Determine the (X, Y) coordinate at the center of the cell enclosing the given text.  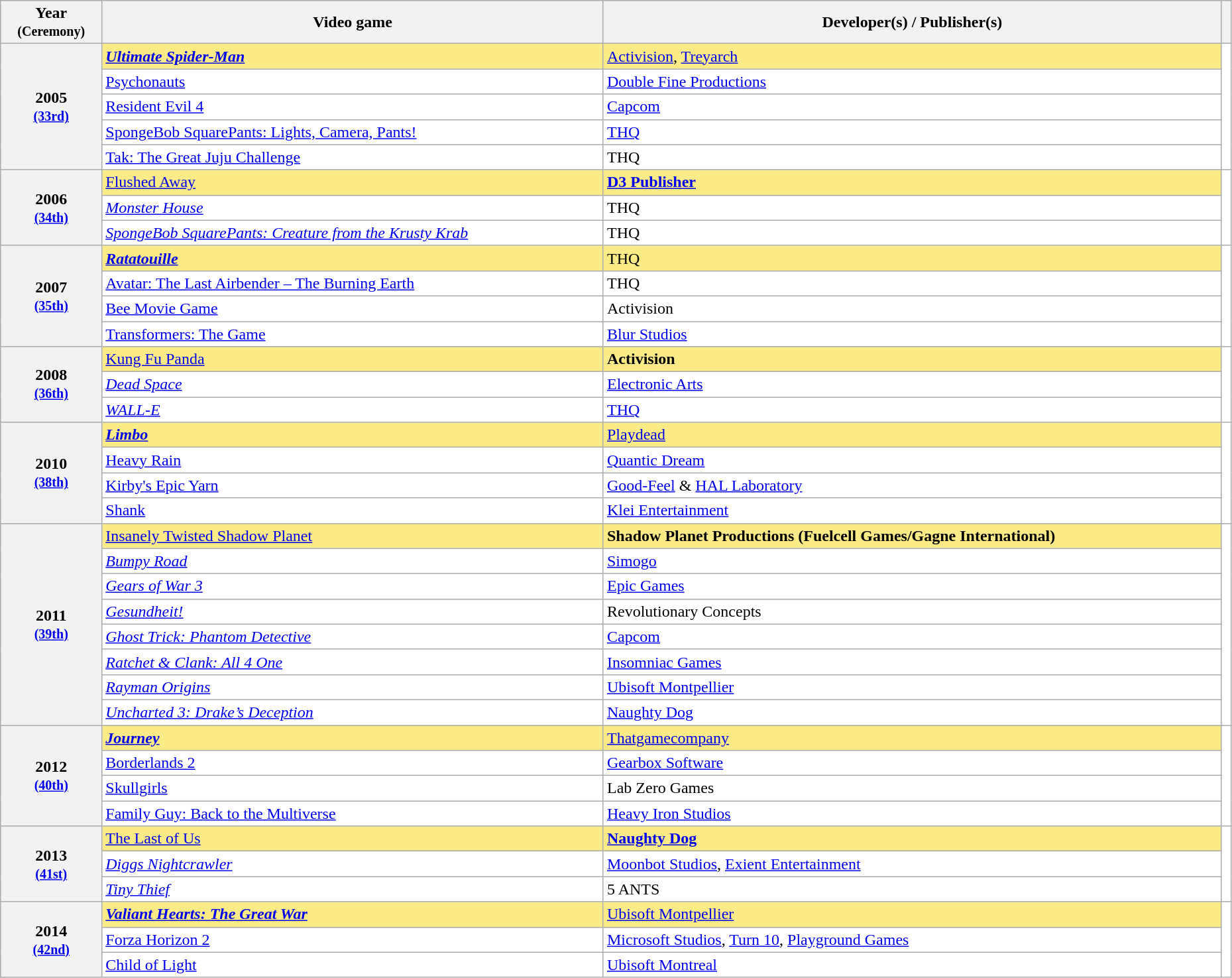
Monster House (353, 208)
Limbo (353, 435)
Playdead (912, 435)
2013(41st) (52, 864)
WALL-E (353, 410)
Borderlands 2 (353, 763)
2012(40th) (52, 776)
D3 Publisher (912, 182)
Gesundheit! (353, 611)
2008(36th) (52, 385)
Dead Space (353, 385)
2006(34th) (52, 208)
The Last of Us (353, 839)
Resident Evil 4 (353, 107)
Journey (353, 738)
Shadow Planet Productions (Fuelcell Games/Gagne International) (912, 536)
Rayman Origins (353, 687)
Activision, Treyarch (912, 56)
Uncharted 3: Drake’s Deception (353, 712)
Epic Games (912, 586)
Ultimate Spider-Man (353, 56)
Video game (353, 23)
Tak: The Great Juju Challenge (353, 157)
Ghost Trick: Phantom Detective (353, 637)
Shank (353, 511)
2007(35th) (52, 296)
Year(Ceremony) (52, 23)
Microsoft Studios, Turn 10, Playground Games (912, 940)
Heavy Iron Studios (912, 814)
Valiant Hearts: The Great War (353, 914)
Diggs Nightcrawler (353, 864)
Insomniac Games (912, 662)
Forza Horizon 2 (353, 940)
Child of Light (353, 965)
Bee Movie Game (353, 308)
Family Guy: Back to the Multiverse (353, 814)
Ubisoft Montreal (912, 965)
Psychonauts (353, 82)
Quantic Dream (912, 460)
Ratatouille (353, 258)
Flushed Away (353, 182)
Revolutionary Concepts (912, 611)
Gearbox Software (912, 763)
5 ANTS (912, 889)
Simogo (912, 561)
Lab Zero Games (912, 788)
SpongeBob SquarePants: Creature from the Krusty Krab (353, 233)
Klei Entertainment (912, 511)
Ratchet & Clank: All 4 One (353, 662)
Insanely Twisted Shadow Planet (353, 536)
Electronic Arts (912, 385)
2011(39th) (52, 624)
Thatgamecompany (912, 738)
Moonbot Studios, Exient Entertainment (912, 864)
2014(42nd) (52, 940)
Blur Studios (912, 334)
2005(33rd) (52, 107)
Double Fine Productions (912, 82)
Bumpy Road (353, 561)
Good-Feel & HAL Laboratory (912, 485)
Gears of War 3 (353, 586)
Avatar: The Last Airbender – The Burning Earth (353, 283)
2010(38th) (52, 473)
Skullgirls (353, 788)
Kirby's Epic Yarn (353, 485)
SpongeBob SquarePants: Lights, Camera, Pants! (353, 132)
Tiny Thief (353, 889)
Developer(s) / Publisher(s) (912, 23)
Kung Fu Panda (353, 359)
Heavy Rain (353, 460)
Transformers: The Game (353, 334)
